Return (x, y) of the center of cell containing provided text 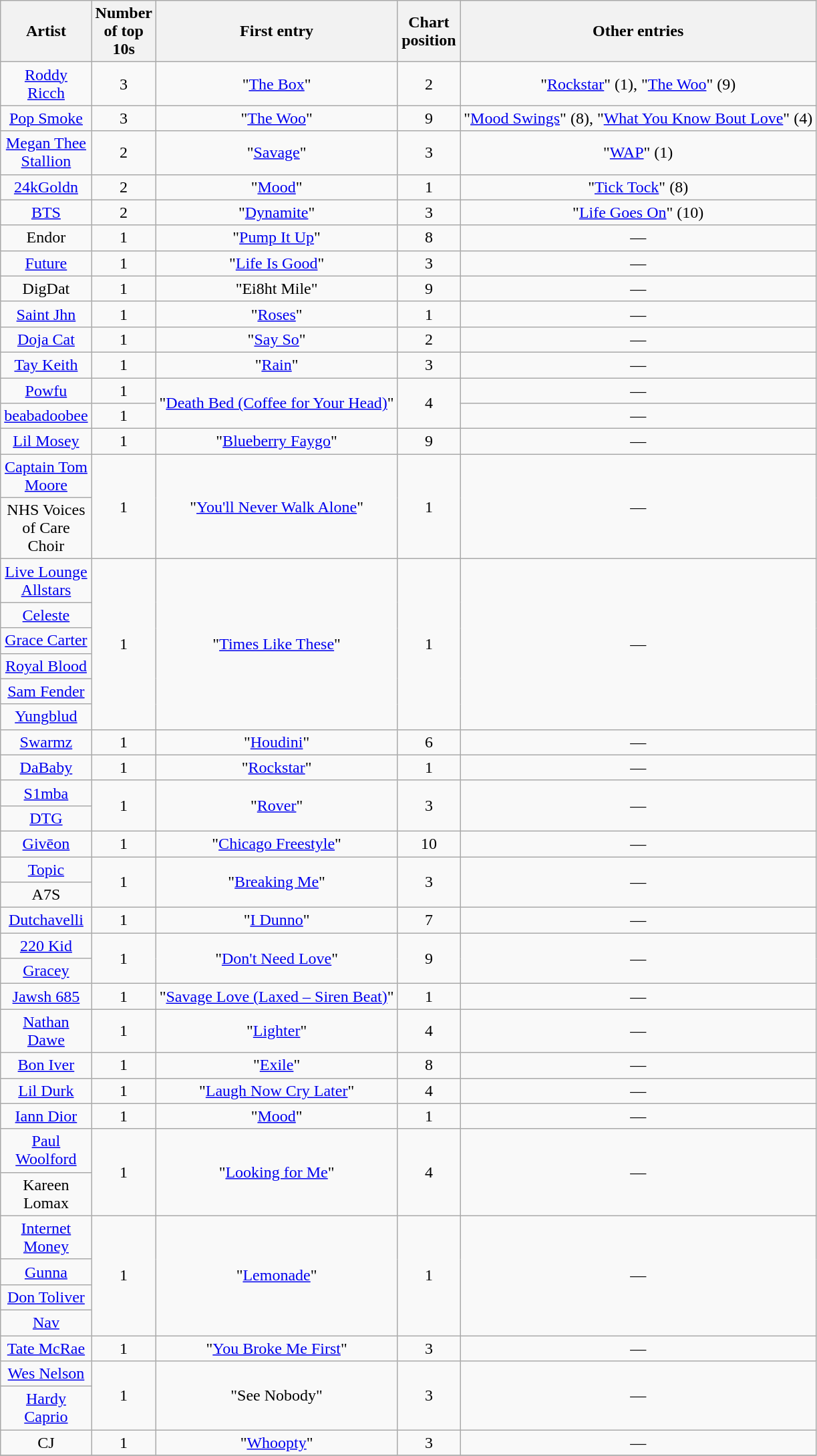
"Savage Love (Laxed – Siren Beat)" (277, 996)
"WAP" (1) (639, 152)
"Rockstar" (1), "The Woo" (9) (639, 84)
Live Lounge Allstars (46, 581)
"Chicago Freestyle" (277, 844)
Tay Keith (46, 365)
220 Kid (46, 946)
Artist (46, 31)
"You Broke Me First" (277, 1348)
Givēon (46, 844)
"Savage" (277, 152)
BTS (46, 212)
Doja Cat (46, 339)
"Life Goes On" (10) (639, 212)
"I Dunno" (277, 920)
S1mba (46, 793)
Megan Thee Stallion (46, 152)
"Blueberry Faygo" (277, 441)
Bon Iver (46, 1065)
"Say So" (277, 339)
Wes Nelson (46, 1374)
Lil Durk (46, 1091)
Nav (46, 1322)
Swarmz (46, 742)
Yungblud (46, 717)
Chart position (429, 31)
Internet Money (46, 1237)
Tate McRae (46, 1348)
"Looking for Me" (277, 1172)
Iann Dior (46, 1116)
"You'll Never Walk Alone" (277, 506)
"Lemonade" (277, 1276)
"Tick Tock" (8) (639, 187)
"Breaking Me" (277, 882)
Other entries (639, 31)
Nathan Dawe (46, 1031)
Powfu (46, 391)
Gunna (46, 1272)
Captain Tom Moore (46, 476)
DaBaby (46, 767)
"Laugh Now Cry Later" (277, 1091)
"Houdini" (277, 742)
24kGoldn (46, 187)
"Don't Need Love" (277, 958)
"Rockstar" (277, 767)
Don Toliver (46, 1297)
"Rain" (277, 365)
Kareen Lomax (46, 1194)
7 (429, 920)
"Roses" (277, 314)
Endor (46, 238)
"Rover" (277, 805)
NHS Voices of Care Choir (46, 528)
Dutchavelli (46, 920)
"Mood Swings" (8), "What You Know Bout Love" (4) (639, 118)
"The Box" (277, 84)
"Whoopty" (277, 1443)
Number of top 10s (124, 31)
"Death Bed (Coffee for Your Head)" (277, 403)
Pop Smoke (46, 118)
A7S (46, 895)
Grace Carter (46, 641)
Sam Fender (46, 691)
Jawsh 685 (46, 996)
CJ (46, 1443)
DigDat (46, 289)
"Times Like These" (277, 644)
"Dynamite" (277, 212)
Saint Jhn (46, 314)
"Pump It Up" (277, 238)
Celeste (46, 615)
Paul Woolford (46, 1150)
Lil Mosey (46, 441)
"Ei8ht Mile" (277, 289)
"See Nobody" (277, 1396)
beabadoobee (46, 416)
"Lighter" (277, 1031)
Roddy Ricch (46, 84)
Future (46, 263)
First entry (277, 31)
"The Woo" (277, 118)
Topic (46, 869)
"Exile" (277, 1065)
Gracey (46, 971)
"Life Is Good" (277, 263)
Hardy Caprio (46, 1408)
10 (429, 844)
DTG (46, 818)
6 (429, 742)
Royal Blood (46, 666)
